Find where the given text appears and provide that cell's center as [X, Y] coordinate. 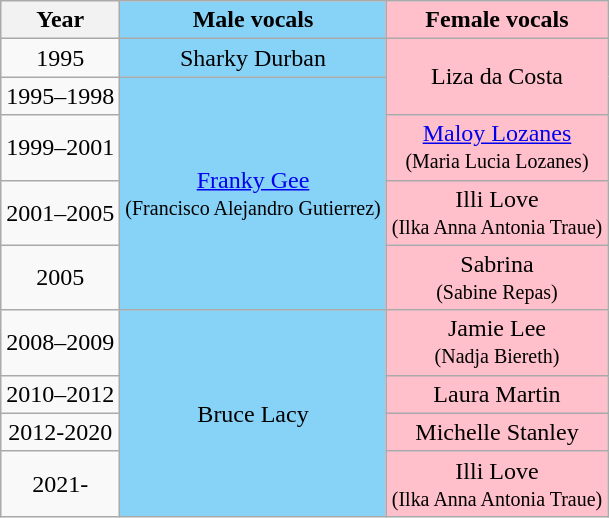
2010–2012 [60, 394]
Franky Gee(Francisco Alejandro Gutierrez) [253, 194]
1995 [60, 58]
2005 [60, 278]
Laura Martin [497, 394]
Liza da Costa [497, 77]
1995–1998 [60, 96]
Maloy Lozanes(Maria Lucia Lozanes) [497, 148]
2008–2009 [60, 342]
Bruce Lacy [253, 413]
Female vocals [497, 20]
Michelle Stanley [497, 432]
Male vocals [253, 20]
Sabrina(Sabine Repas) [497, 278]
Sharky Durban [253, 58]
2012-2020 [60, 432]
1999–2001 [60, 148]
2021- [60, 484]
2001–2005 [60, 212]
Jamie Lee(Nadja Biereth) [497, 342]
Year [60, 20]
